Output the (X, Y) coordinate of the center of the cell containing the given text.  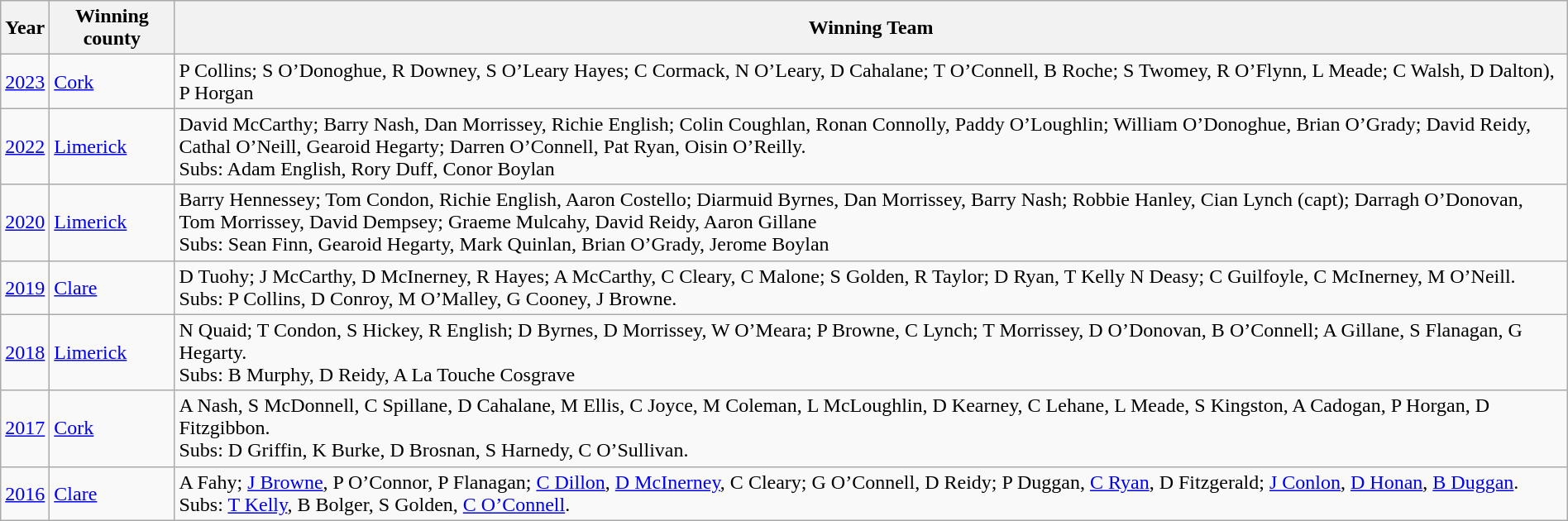
2016 (25, 493)
Winning county (112, 28)
2018 (25, 352)
2017 (25, 428)
2022 (25, 146)
Winning Team (871, 28)
2019 (25, 288)
Year (25, 28)
2020 (25, 222)
2023 (25, 81)
